Detect which cell encompasses the target text, then output its (X, Y) center coordinate. 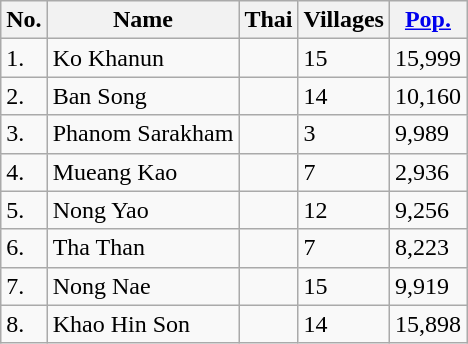
10,160 (428, 96)
3. (24, 134)
Name (143, 20)
Nong Yao (143, 210)
4. (24, 172)
Khao Hin Son (143, 324)
15,999 (428, 58)
8,223 (428, 248)
Thai (268, 20)
2. (24, 96)
Villages (344, 20)
8. (24, 324)
Tha Than (143, 248)
9,919 (428, 286)
Pop. (428, 20)
No. (24, 20)
Mueang Kao (143, 172)
6. (24, 248)
Ban Song (143, 96)
Nong Nae (143, 286)
2,936 (428, 172)
15,898 (428, 324)
Phanom Sarakham (143, 134)
3 (344, 134)
5. (24, 210)
Ko Khanun (143, 58)
9,989 (428, 134)
1. (24, 58)
12 (344, 210)
9,256 (428, 210)
7. (24, 286)
